From the cell containing the given text, extract its center point as [x, y] coordinate. 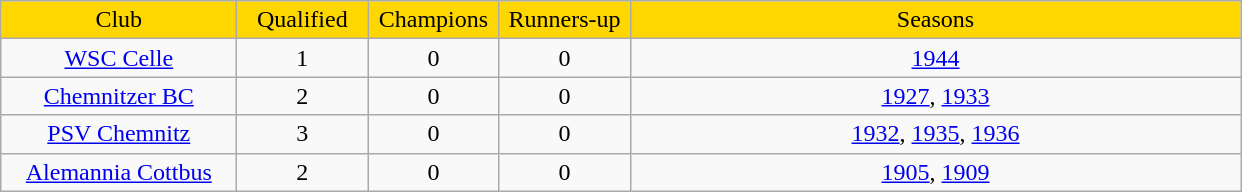
WSC Celle [119, 58]
Champions [434, 20]
1927, 1933 [936, 96]
Club [119, 20]
1 [302, 58]
Seasons [936, 20]
1905, 1909 [936, 172]
Qualified [302, 20]
PSV Chemnitz [119, 134]
Alemannia Cottbus [119, 172]
3 [302, 134]
1932, 1935, 1936 [936, 134]
Chemnitzer BC [119, 96]
Runners-up [564, 20]
1944 [936, 58]
